Capture the cell that displays the provided text and extract its [X, Y] central coordinate. 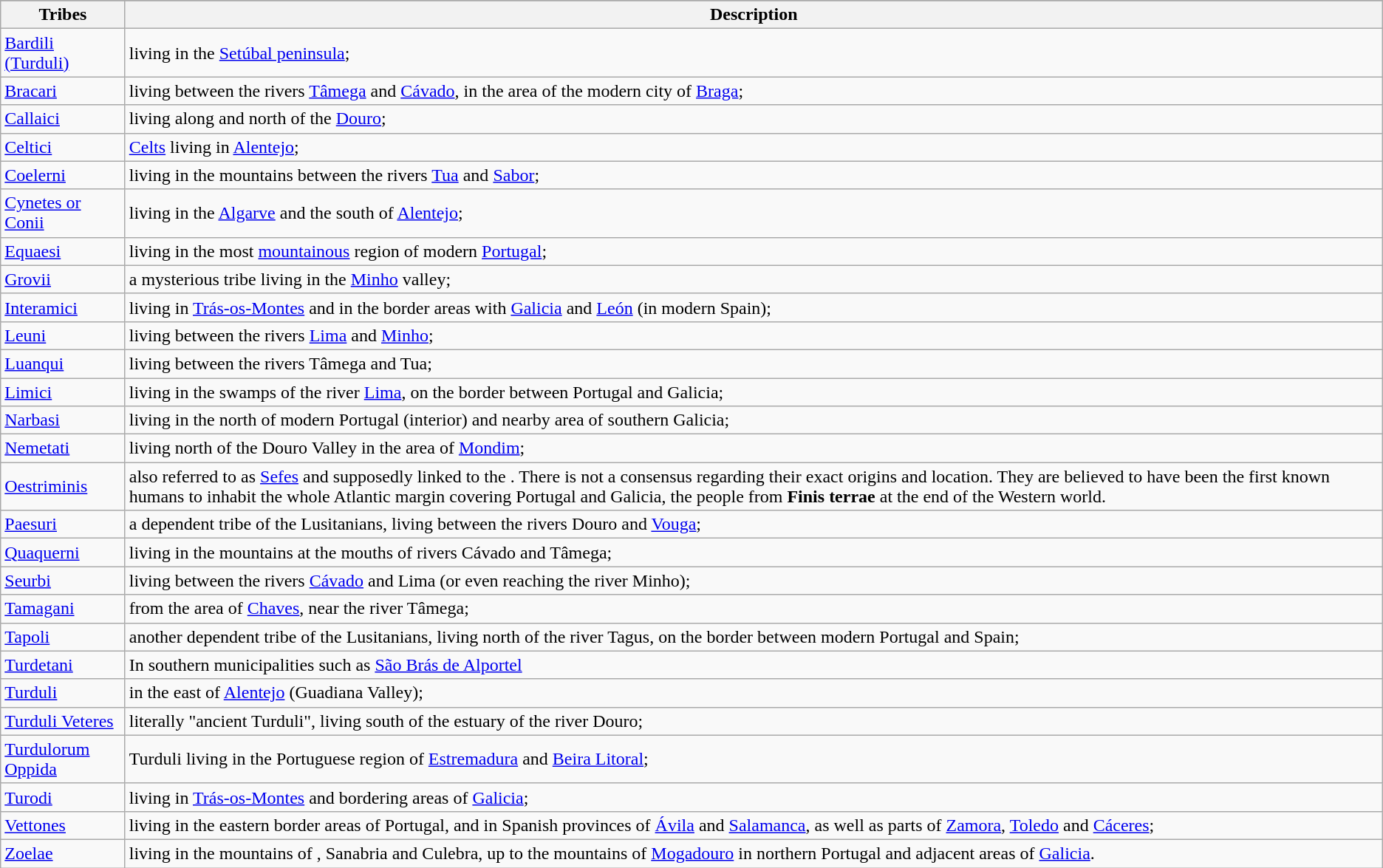
Description [754, 15]
Bracari [63, 91]
living in Trás-os-Montes and in the border areas with Galicia and León (in modern Spain); [754, 307]
Coelerni [63, 175]
a dependent tribe of the Lusitanians, living between the rivers Douro and Vouga; [754, 524]
In southern municipalities such as São Brás de Alportel [754, 665]
living in the most mountainous region of modern Portugal; [754, 251]
living in the Setúbal peninsula; [754, 53]
Seurbi [63, 581]
living between the rivers Cávado and Lima (or even reaching the river Minho); [754, 581]
living between the rivers Lima and Minho; [754, 335]
from the area of Chaves, near the river Tâmega; [754, 609]
Narbasi [63, 420]
Tribes [63, 15]
Paesuri [63, 524]
Cynetes or Conii [63, 213]
living north of the Douro Valley in the area of Mondim; [754, 448]
Celtici [63, 147]
Oestriminis [63, 486]
Bardili (Turduli) [63, 53]
Tapoli [63, 637]
Interamici [63, 307]
Turduli living in the Portuguese region of Estremadura and Beira Litoral; [754, 759]
living along and north of the Douro; [754, 119]
Turduli Veteres [63, 721]
living in the north of modern Portugal (interior) and nearby area of southern Galicia; [754, 420]
Leuni [63, 335]
Quaquerni [63, 553]
Callaici [63, 119]
Limici [63, 392]
living in the mountains at the mouths of rivers Cávado and Tâmega; [754, 553]
living in the Algarve and the south of Alentejo; [754, 213]
Grovii [63, 279]
living in the mountains between the rivers Tua and Sabor; [754, 175]
Celts living in Alentejo; [754, 147]
living between the rivers Tâmega and Cávado, in the area of the modern city of Braga; [754, 91]
living in the swamps of the river Lima, on the border between Portugal and Galicia; [754, 392]
another dependent tribe of the Lusitanians, living north of the river Tagus, on the border between modern Portugal and Spain; [754, 637]
Turodi [63, 797]
living between the rivers Tâmega and Tua; [754, 363]
Luanqui [63, 363]
Zoelae [63, 853]
living in the eastern border areas of Portugal, and in Spanish provinces of Ávila and Salamanca, as well as parts of Zamora, Toledo and Cáceres; [754, 825]
in the east of Alentejo (Guadiana Valley); [754, 693]
literally "ancient Turduli", living south of the estuary of the river Douro; [754, 721]
Turdulorum Oppida [63, 759]
Turdetani [63, 665]
Tamagani [63, 609]
Equaesi [63, 251]
a mysterious tribe living in the Minho valley; [754, 279]
living in the mountains of , Sanabria and Culebra, up to the mountains of Mogadouro in northern Portugal and adjacent areas of Galicia. [754, 853]
living in Trás-os-Montes and bordering areas of Galicia; [754, 797]
Turduli [63, 693]
Nemetati [63, 448]
Vettones [63, 825]
